Identify which cell holds the provided text, then report its [X, Y] central coordinate. 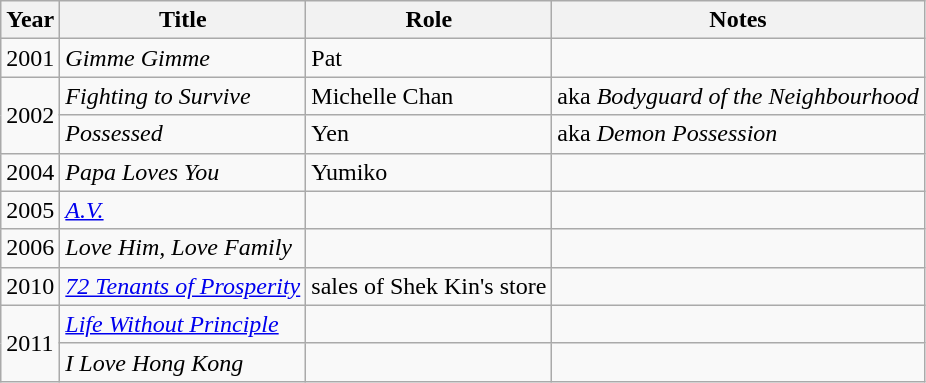
Title [183, 20]
aka Bodyguard of the Neighbourhood [738, 96]
Papa Loves You [183, 172]
Role [429, 20]
Year [30, 20]
I Love Hong Kong [183, 362]
2004 [30, 172]
A.V. [183, 210]
2005 [30, 210]
2001 [30, 58]
Fighting to Survive [183, 96]
2006 [30, 248]
2011 [30, 343]
Love Him, Love Family [183, 248]
Yen [429, 134]
Possessed [183, 134]
sales of Shek Kin's store [429, 286]
Life Without Principle [183, 324]
Yumiko [429, 172]
2002 [30, 115]
2010 [30, 286]
Notes [738, 20]
Gimme Gimme [183, 58]
aka Demon Possession [738, 134]
72 Tenants of Prosperity [183, 286]
Pat [429, 58]
Michelle Chan [429, 96]
